Provide the (X, Y) coordinate of the cell's center where the given text is located.  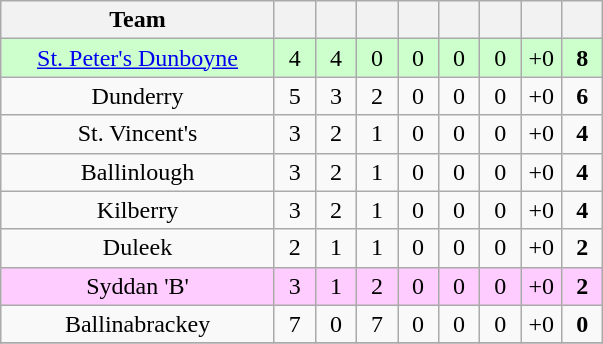
Kilberry (138, 210)
Team (138, 20)
Syddan 'B' (138, 286)
8 (582, 58)
Ballinabrackey (138, 324)
6 (582, 96)
5 (294, 96)
Dunderry (138, 96)
St. Vincent's (138, 134)
Duleek (138, 248)
St. Peter's Dunboyne (138, 58)
Ballinlough (138, 172)
